Scan for the cell matching the given text and deliver its [x, y] coordinate at center. 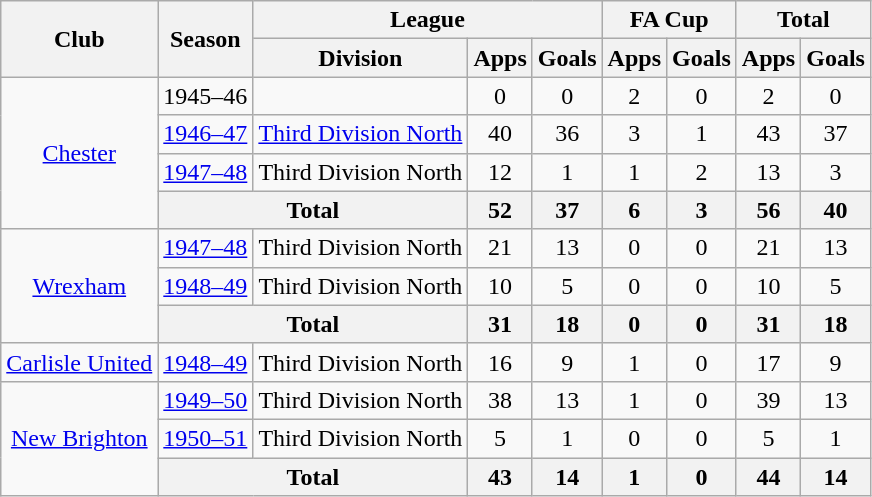
League [428, 20]
6 [634, 210]
38 [500, 400]
12 [500, 172]
FA Cup [669, 20]
44 [768, 477]
56 [768, 210]
1945–46 [206, 96]
Chester [80, 153]
Club [80, 39]
17 [768, 362]
36 [567, 134]
New Brighton [80, 438]
16 [500, 362]
Wrexham [80, 286]
1950–51 [206, 438]
Season [206, 39]
39 [768, 400]
52 [500, 210]
Carlisle United [80, 362]
1946–47 [206, 134]
1949–50 [206, 400]
Division [360, 58]
